Return (X, Y) of the center of cell containing provided text 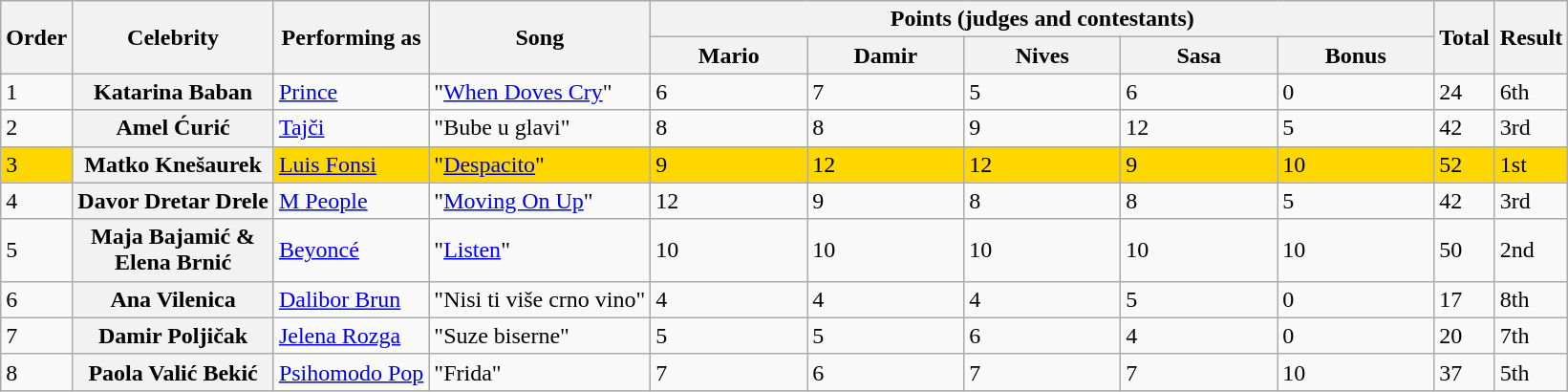
"Suze biserne" (540, 336)
24 (1465, 92)
"Bube u glavi" (540, 128)
20 (1465, 336)
Maja Bajamić &Elena Brnić (174, 250)
Amel Ćurić (174, 128)
Jelena Rozga (351, 336)
Paola Valić Bekić (174, 372)
Total (1465, 37)
8th (1531, 299)
52 (1465, 164)
Beyoncé (351, 250)
3 (36, 164)
Katarina Baban (174, 92)
Song (540, 37)
7th (1531, 336)
6th (1531, 92)
"When Doves Cry" (540, 92)
"Nisi ti više crno vino" (540, 299)
Davor Dretar Drele (174, 201)
Damir Poljičak (174, 336)
Order (36, 37)
Result (1531, 37)
Celebrity (174, 37)
Points (judges and contestants) (1042, 19)
Sasa (1199, 55)
2nd (1531, 250)
Dalibor Brun (351, 299)
1st (1531, 164)
Damir (886, 55)
17 (1465, 299)
Psihomodo Pop (351, 372)
"Moving On Up" (540, 201)
1 (36, 92)
Bonus (1356, 55)
Performing as (351, 37)
Matko Knešaurek (174, 164)
Mario (729, 55)
"Despacito" (540, 164)
50 (1465, 250)
Ana Vilenica (174, 299)
"Frida" (540, 372)
2 (36, 128)
37 (1465, 372)
M People (351, 201)
Luis Fonsi (351, 164)
Tajči (351, 128)
"Listen" (540, 250)
Nives (1042, 55)
Prince (351, 92)
5th (1531, 372)
